Return [x, y] of the center of cell containing provided text 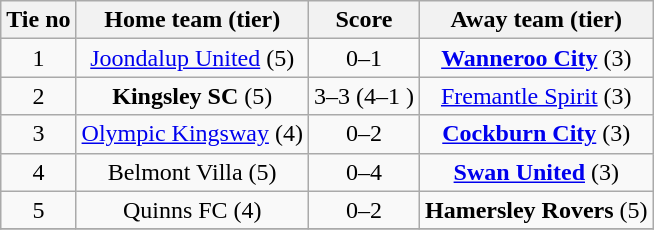
3–3 (4–1 ) [364, 96]
5 [38, 210]
Score [364, 20]
Fremantle Spirit (3) [536, 96]
4 [38, 172]
Away team (tier) [536, 20]
1 [38, 58]
Belmont Villa (5) [192, 172]
Wanneroo City (3) [536, 58]
Joondalup United (5) [192, 58]
Cockburn City (3) [536, 134]
Swan United (3) [536, 172]
Olympic Kingsway (4) [192, 134]
Hamersley Rovers (5) [536, 210]
Home team (tier) [192, 20]
2 [38, 96]
Kingsley SC (5) [192, 96]
0–1 [364, 58]
Tie no [38, 20]
Quinns FC (4) [192, 210]
3 [38, 134]
0–4 [364, 172]
